Capture the cell that displays the provided text and extract its [X, Y] central coordinate. 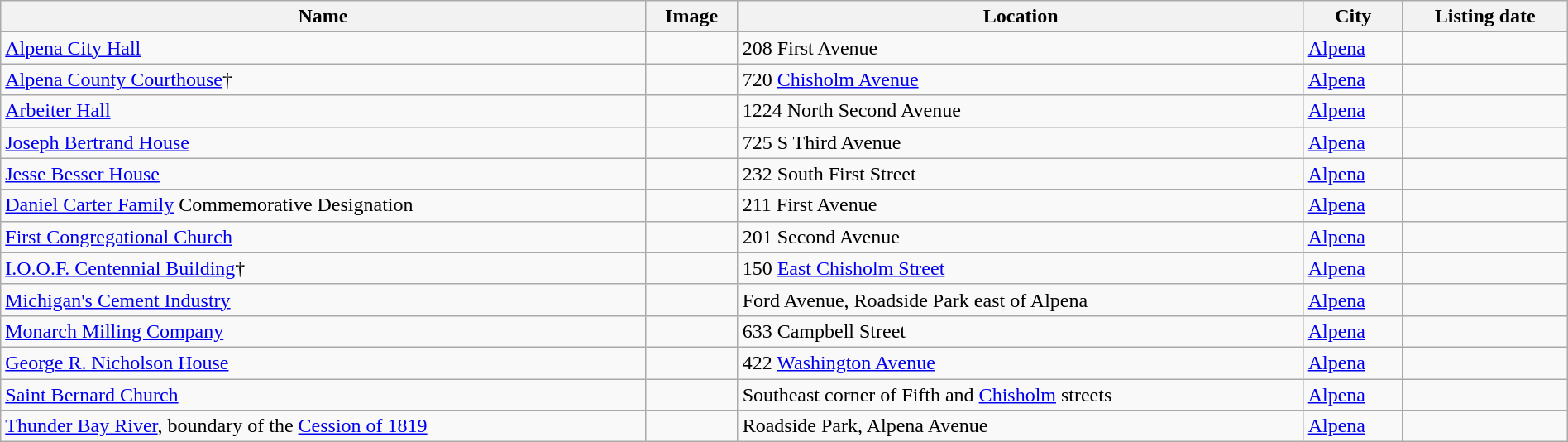
Joseph Bertrand House [323, 142]
Arbeiter Hall [323, 111]
I.O.O.F. Centennial Building† [323, 268]
Image [691, 17]
First Congregational Church [323, 237]
232 South First Street [1021, 174]
Southeast corner of Fifth and Chisholm streets [1021, 395]
Alpena City Hall [323, 48]
City [1353, 17]
Saint Bernard Church [323, 395]
150 East Chisholm Street [1021, 268]
1224 North Second Avenue [1021, 111]
George R. Nicholson House [323, 363]
422 Washington Avenue [1021, 363]
Location [1021, 17]
Daniel Carter Family Commemorative Designation [323, 205]
208 First Avenue [1021, 48]
725 S Third Avenue [1021, 142]
201 Second Avenue [1021, 237]
Listing date [1485, 17]
Ford Avenue, Roadside Park east of Alpena [1021, 300]
720 Chisholm Avenue [1021, 79]
Roadside Park, Alpena Avenue [1021, 426]
Michigan's Cement Industry [323, 300]
211 First Avenue [1021, 205]
Name [323, 17]
633 Campbell Street [1021, 331]
Jesse Besser House [323, 174]
Monarch Milling Company [323, 331]
Alpena County Courthouse† [323, 79]
Thunder Bay River, boundary of the Cession of 1819 [323, 426]
